Pinpoint the cell where the given text exists, returning its [x, y] midpoint coordinate. 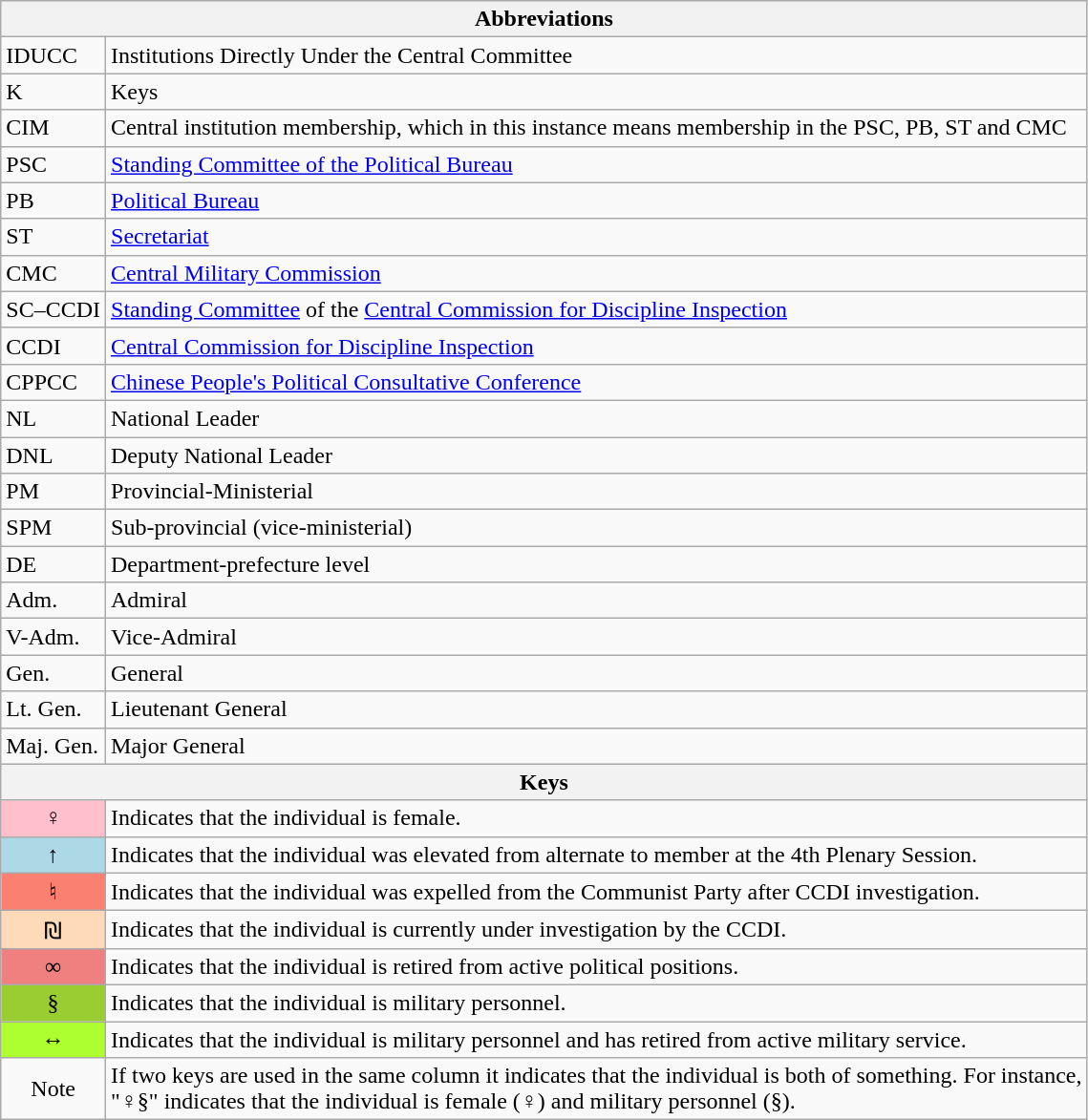
CMC [53, 273]
DNL [53, 455]
∞ [53, 966]
Department-prefecture level [597, 564]
Deputy National Leader [597, 455]
Lieutenant General [597, 709]
NL [53, 418]
Indicates that the individual is military personnel and has retired from active military service. [597, 1040]
Indicates that the individual was expelled from the Communist Party after CCDI investigation. [597, 892]
Sub-provincial (vice-ministerial) [597, 528]
♀ [53, 818]
IDUCC [53, 55]
Indicates that the individual is retired from active political positions. [597, 966]
↑ [53, 855]
↔ [53, 1040]
₪ [53, 930]
CIM [53, 128]
Chinese People's Political Consultative Conference [597, 382]
SC–CCDI [53, 309]
PB [53, 201]
General [597, 673]
Standing Committee of the Political Bureau [597, 164]
Note [53, 1088]
SPM [53, 528]
Abbreviations [544, 19]
Central Commission for Discipline Inspection [597, 346]
Indicates that the individual is female. [597, 818]
Lt. Gen. [53, 709]
Major General [597, 746]
Central institution membership, which in this instance means membership in the PSC, PB, ST and CMC [597, 128]
DE [53, 564]
Indicates that the individual is military personnel. [597, 1003]
Admiral [597, 601]
Maj. Gen. [53, 746]
ST [53, 237]
V-Adm. [53, 637]
Political Bureau [597, 201]
♮ [53, 892]
§ [53, 1003]
Central Military Commission [597, 273]
Standing Committee of the Central Commission for Discipline Inspection [597, 309]
CCDI [53, 346]
Indicates that the individual is currently under investigation by the CCDI. [597, 930]
Vice-Admiral [597, 637]
Indicates that the individual was elevated from alternate to member at the 4th Plenary Session. [597, 855]
Provincial-Ministerial [597, 492]
Gen. [53, 673]
PM [53, 492]
PSC [53, 164]
Institutions Directly Under the Central Committee [597, 55]
Adm. [53, 601]
CPPCC [53, 382]
K [53, 92]
National Leader [597, 418]
Secretariat [597, 237]
